Locate the cell with the specified text and output its (x, y) center coordinate. 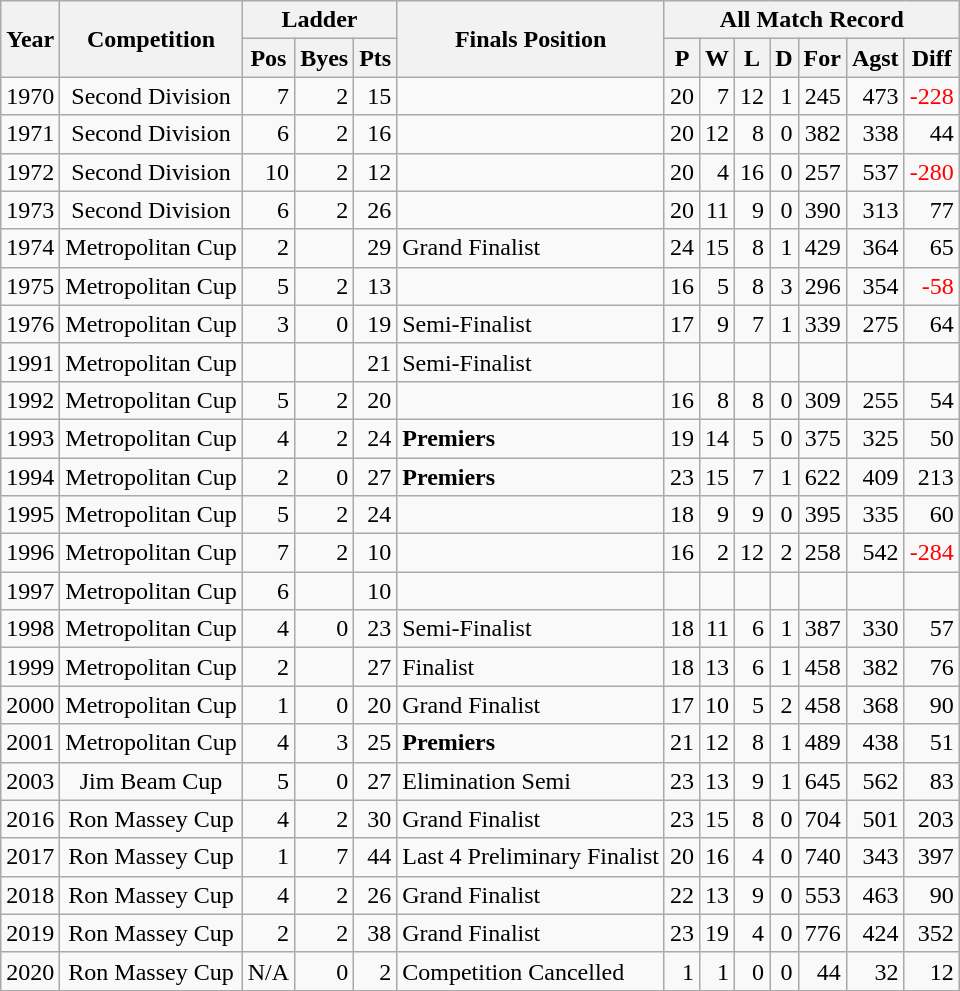
60 (932, 515)
-58 (932, 286)
29 (376, 248)
1975 (30, 286)
Byes (324, 58)
645 (822, 781)
P (682, 58)
704 (822, 819)
2001 (30, 743)
2020 (30, 971)
463 (875, 895)
1992 (30, 400)
64 (932, 324)
335 (875, 515)
1995 (30, 515)
296 (822, 286)
343 (875, 857)
Jim Beam Cup (151, 781)
-284 (932, 553)
1998 (30, 629)
1999 (30, 667)
1991 (30, 362)
-228 (932, 96)
For (822, 58)
501 (875, 819)
65 (932, 248)
409 (875, 477)
338 (875, 134)
1993 (30, 438)
275 (875, 324)
368 (875, 705)
N/A (268, 971)
258 (822, 553)
213 (932, 477)
313 (875, 210)
30 (376, 819)
438 (875, 743)
354 (875, 286)
2003 (30, 781)
W (716, 58)
537 (875, 172)
22 (682, 895)
2016 (30, 819)
255 (875, 400)
25 (376, 743)
L (752, 58)
1976 (30, 324)
14 (716, 438)
Competition Cancelled (531, 971)
339 (822, 324)
Diff (932, 58)
776 (822, 933)
245 (822, 96)
2000 (30, 705)
50 (932, 438)
429 (822, 248)
257 (822, 172)
Year (30, 39)
Elimination Semi (531, 781)
375 (822, 438)
2019 (30, 933)
330 (875, 629)
1994 (30, 477)
51 (932, 743)
473 (875, 96)
2018 (30, 895)
1973 (30, 210)
Agst (875, 58)
Pos (268, 58)
1974 (30, 248)
1970 (30, 96)
395 (822, 515)
Pts (376, 58)
38 (376, 933)
309 (822, 400)
1972 (30, 172)
32 (875, 971)
397 (932, 857)
740 (822, 857)
1997 (30, 591)
D (784, 58)
Last 4 Preliminary Finalist (531, 857)
57 (932, 629)
All Match Record (812, 20)
-280 (932, 172)
Competition (151, 39)
489 (822, 743)
83 (932, 781)
622 (822, 477)
390 (822, 210)
424 (875, 933)
76 (932, 667)
1971 (30, 134)
Ladder (320, 20)
325 (875, 438)
364 (875, 248)
387 (822, 629)
54 (932, 400)
1996 (30, 553)
Finalist (531, 667)
2017 (30, 857)
Finals Position (531, 39)
562 (875, 781)
542 (875, 553)
352 (932, 933)
203 (932, 819)
77 (932, 210)
553 (822, 895)
